From the cell containing the given text, extract its center point as (x, y) coordinate. 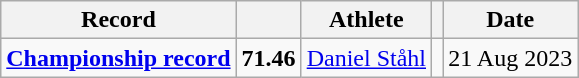
Record (118, 20)
Athlete (366, 20)
71.46 (268, 58)
Date (510, 20)
21 Aug 2023 (510, 58)
Daniel Ståhl (366, 58)
Championship record (118, 58)
